Scan for the cell matching the given text and deliver its (x, y) coordinate at center. 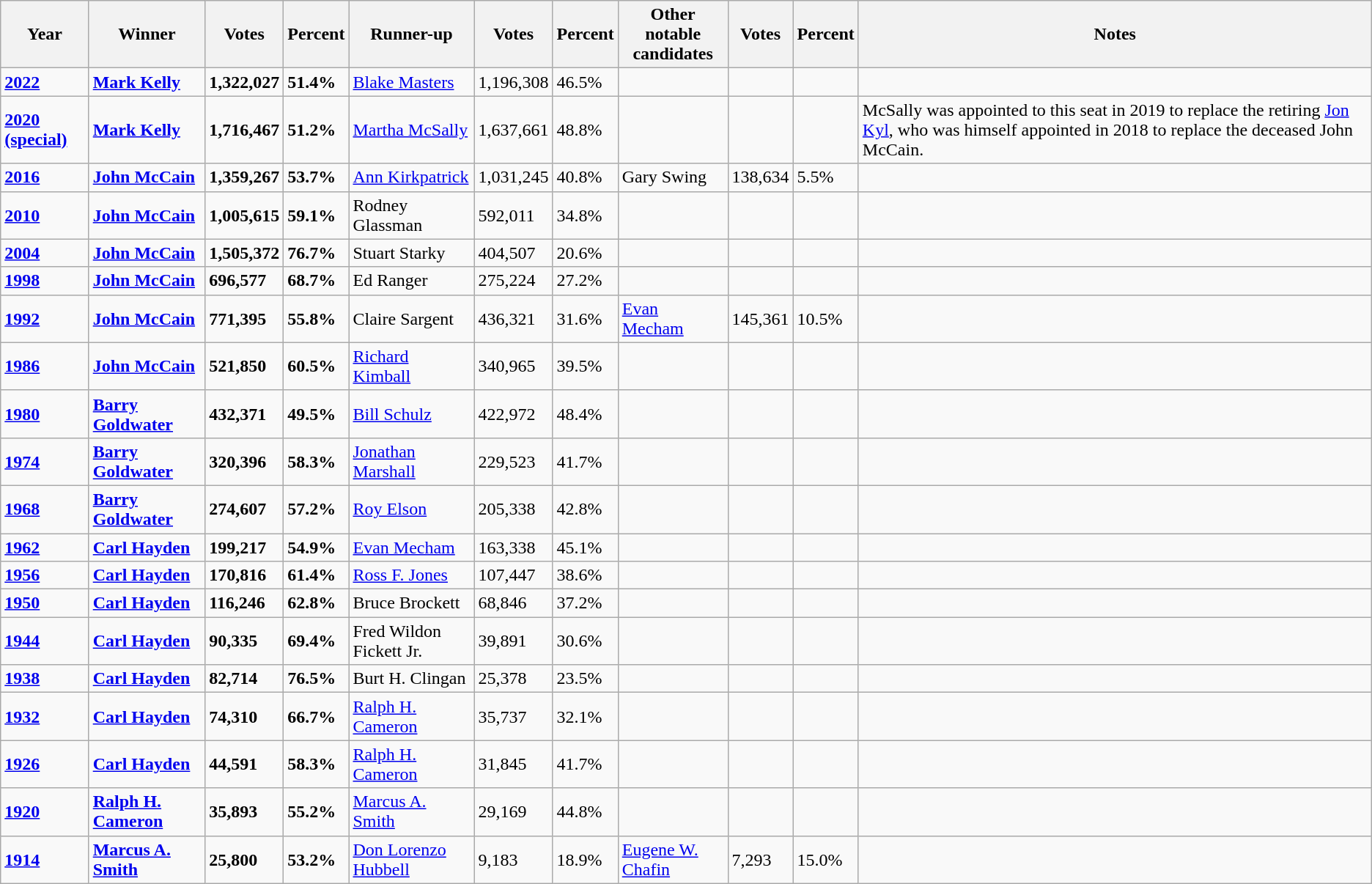
27.2% (585, 281)
32.1% (585, 717)
44.8% (585, 812)
1920 (45, 812)
31,845 (513, 764)
10.5% (825, 318)
49.5% (317, 413)
37.2% (585, 603)
34.8% (585, 216)
1950 (45, 603)
Roy Elson (412, 509)
340,965 (513, 367)
Rodney Glassman (412, 216)
1,716,467 (245, 130)
Bruce Brockett (412, 603)
1926 (45, 764)
68,846 (513, 603)
53.7% (317, 177)
25,378 (513, 679)
Jonathan Marshall (412, 462)
521,850 (245, 367)
1,031,245 (513, 177)
1,196,308 (513, 82)
422,972 (513, 413)
54.9% (317, 548)
2016 (45, 177)
Bill Schulz (412, 413)
1,505,372 (245, 253)
Gary Swing (673, 177)
1998 (45, 281)
40.8% (585, 177)
53.2% (317, 859)
7,293 (761, 859)
1914 (45, 859)
1,005,615 (245, 216)
51.4% (317, 82)
229,523 (513, 462)
McSally was appointed to this seat in 2019 to replace the retiring Jon Kyl, who was himself appointed in 2018 to replace the deceased John McCain. (1115, 130)
23.5% (585, 679)
39.5% (585, 367)
82,714 (245, 679)
163,338 (513, 548)
1962 (45, 548)
45.1% (585, 548)
205,338 (513, 509)
66.7% (317, 717)
48.8% (585, 130)
404,507 (513, 253)
320,396 (245, 462)
76.7% (317, 253)
Runner-up (412, 34)
Martha McSally (412, 130)
25,800 (245, 859)
38.6% (585, 575)
1968 (45, 509)
74,310 (245, 717)
2004 (45, 253)
Ross F. Jones (412, 575)
432,371 (245, 413)
Year (45, 34)
61.4% (317, 575)
1992 (45, 318)
1980 (45, 413)
30.6% (585, 641)
42.8% (585, 509)
1932 (45, 717)
1956 (45, 575)
696,577 (245, 281)
29,169 (513, 812)
Fred Wildon Fickett Jr. (412, 641)
170,816 (245, 575)
68.7% (317, 281)
436,321 (513, 318)
59.1% (317, 216)
Winner (147, 34)
Ann Kirkpatrick (412, 177)
2022 (45, 82)
138,634 (761, 177)
1974 (45, 462)
76.5% (317, 679)
18.9% (585, 859)
44,591 (245, 764)
39,891 (513, 641)
275,224 (513, 281)
62.8% (317, 603)
51.2% (317, 130)
Other notablecandidates (673, 34)
35,737 (513, 717)
Don Lorenzo Hubbell (412, 859)
2010 (45, 216)
Notes (1115, 34)
1,637,661 (513, 130)
1944 (45, 641)
116,246 (245, 603)
35,893 (245, 812)
771,395 (245, 318)
5.5% (825, 177)
1,359,267 (245, 177)
Richard Kimball (412, 367)
199,217 (245, 548)
1986 (45, 367)
90,335 (245, 641)
1938 (45, 679)
592,011 (513, 216)
48.4% (585, 413)
Eugene W. Chafin (673, 859)
20.6% (585, 253)
274,607 (245, 509)
60.5% (317, 367)
9,183 (513, 859)
15.0% (825, 859)
107,447 (513, 575)
69.4% (317, 641)
31.6% (585, 318)
Claire Sargent (412, 318)
1,322,027 (245, 82)
Blake Masters (412, 82)
55.8% (317, 318)
Burt H. Clingan (412, 679)
2020 (special) (45, 130)
46.5% (585, 82)
145,361 (761, 318)
Ed Ranger (412, 281)
55.2% (317, 812)
Stuart Starky (412, 253)
57.2% (317, 509)
